Locate the cell with the specified text and output its (X, Y) center coordinate. 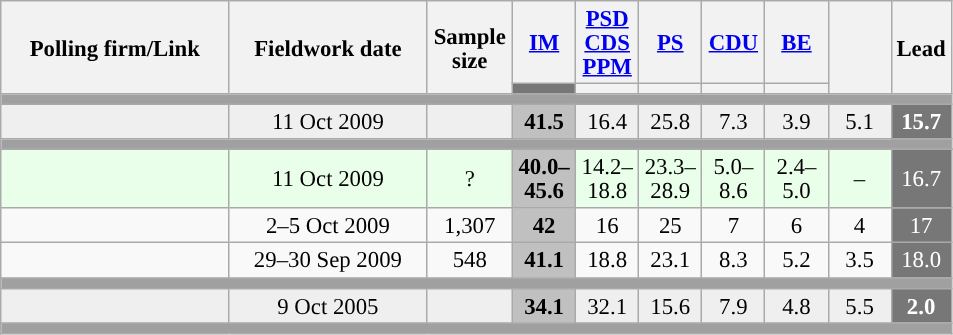
2.4–5.0 (796, 180)
PSDCDSPPM (608, 42)
5.0–8.6 (734, 180)
23.1 (670, 260)
16.4 (608, 122)
5.2 (796, 260)
3.5 (860, 260)
7.3 (734, 122)
Fieldwork date (328, 48)
6 (796, 226)
18.0 (921, 260)
15.6 (670, 306)
17 (921, 226)
8.3 (734, 260)
23.3–28.9 (670, 180)
Sample size (470, 48)
2.0 (921, 306)
40.0–45.6 (544, 180)
CDU (734, 42)
7 (734, 226)
5.5 (860, 306)
3.9 (796, 122)
? (470, 180)
16.7 (921, 180)
42 (544, 226)
18.8 (608, 260)
Polling firm/Link (115, 48)
4.8 (796, 306)
32.1 (608, 306)
25 (670, 226)
IM (544, 42)
5.1 (860, 122)
34.1 (544, 306)
Lead (921, 48)
– (860, 180)
PS (670, 42)
548 (470, 260)
41.5 (544, 122)
16 (608, 226)
7.9 (734, 306)
4 (860, 226)
1,307 (470, 226)
2–5 Oct 2009 (328, 226)
41.1 (544, 260)
29–30 Sep 2009 (328, 260)
14.2–18.8 (608, 180)
25.8 (670, 122)
9 Oct 2005 (328, 306)
BE (796, 42)
15.7 (921, 122)
